Locate the cell with the specified text and output its (X, Y) center coordinate. 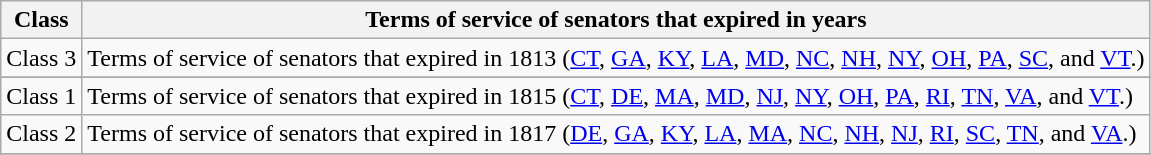
Terms of service of senators that expired in 1813 (CT, GA, KY, LA, MD, NC, NH, NY, OH, PA, SC, and VT.) (616, 58)
Class (42, 20)
Class 1 (42, 96)
Terms of service of senators that expired in 1815 (CT, DE, MA, MD, NJ, NY, OH, PA, RI, TN, VA, and VT.) (616, 96)
Class 3 (42, 58)
Class 2 (42, 134)
Terms of service of senators that expired in years (616, 20)
Terms of service of senators that expired in 1817 (DE, GA, KY, LA, MA, NC, NH, NJ, RI, SC, TN, and VA.) (616, 134)
